Return the (x, y) coordinate for the center point of the cell that contains the specified text.  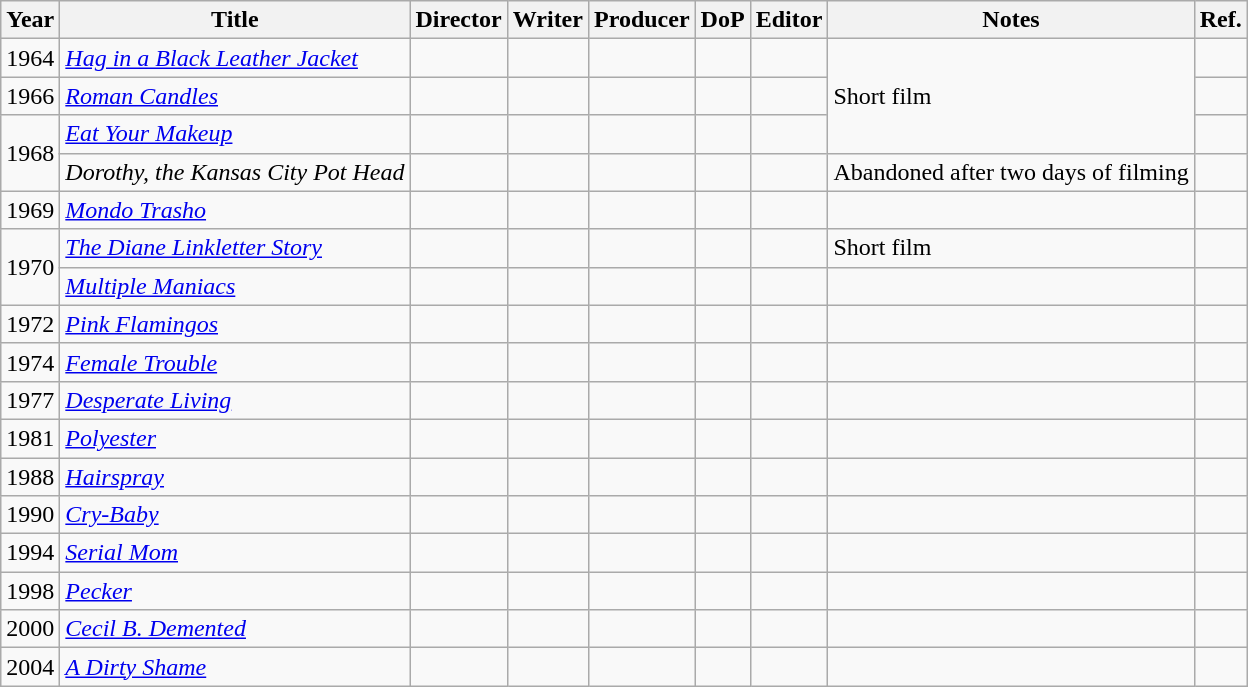
Abandoned after two days of filming (1011, 172)
The Diane Linkletter Story (235, 248)
Cry-Baby (235, 515)
1968 (30, 153)
1964 (30, 58)
Multiple Maniacs (235, 286)
1988 (30, 477)
2004 (30, 667)
Desperate Living (235, 400)
Director (458, 20)
Polyester (235, 438)
1994 (30, 553)
1966 (30, 96)
Female Trouble (235, 362)
Eat Your Makeup (235, 134)
Hairspray (235, 477)
1972 (30, 324)
Cecil B. Demented (235, 629)
Hag in a Black Leather Jacket (235, 58)
Title (235, 20)
1977 (30, 400)
Dorothy, the Kansas City Pot Head (235, 172)
Ref. (1220, 20)
Producer (642, 20)
Serial Mom (235, 553)
1981 (30, 438)
Mondo Trasho (235, 210)
1974 (30, 362)
Writer (548, 20)
Notes (1011, 20)
DoP (722, 20)
Year (30, 20)
Editor (789, 20)
Pink Flamingos (235, 324)
A Dirty Shame (235, 667)
1969 (30, 210)
1998 (30, 591)
Pecker (235, 591)
1970 (30, 267)
Roman Candles (235, 96)
1990 (30, 515)
2000 (30, 629)
